Find where the given text appears and provide that cell's center as (X, Y) coordinate. 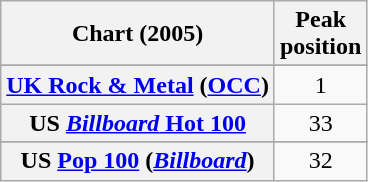
33 (320, 123)
32 (320, 161)
US Pop 100 (Billboard) (138, 161)
1 (320, 85)
US Billboard Hot 100 (138, 123)
Chart (2005) (138, 34)
Peakposition (320, 34)
UK Rock & Metal (OCC) (138, 85)
